Find where the given text appears and provide that cell's center as [X, Y] coordinate. 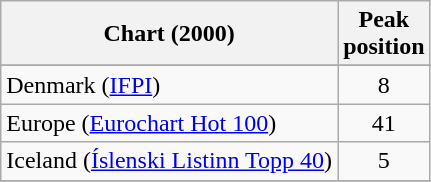
Chart (2000) [170, 34]
8 [384, 85]
Denmark (IFPI) [170, 85]
Iceland (Íslenski Listinn Topp 40) [170, 161]
Europe (Eurochart Hot 100) [170, 123]
5 [384, 161]
41 [384, 123]
Peakposition [384, 34]
